Locate the cell with the specified text and output its (x, y) center coordinate. 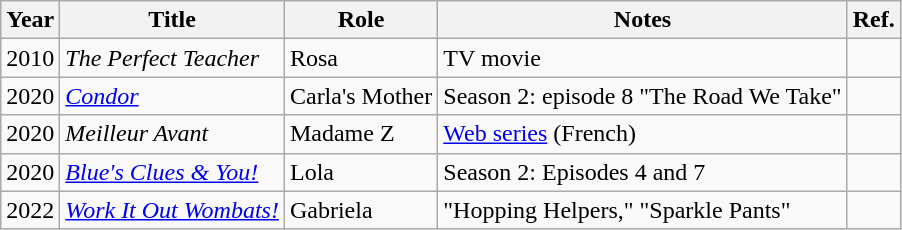
Season 2: episode 8 "The Road We Take" (642, 96)
Gabriela (360, 210)
Work It Out Wombats! (172, 210)
Lola (360, 172)
2010 (30, 58)
Notes (642, 20)
Role (360, 20)
The Perfect Teacher (172, 58)
Carla's Mother (360, 96)
Web series (French) (642, 134)
Season 2: Episodes 4 and 7 (642, 172)
Year (30, 20)
2022 (30, 210)
Meilleur Avant (172, 134)
Ref. (874, 20)
Madame Z (360, 134)
Title (172, 20)
Condor (172, 96)
TV movie (642, 58)
Rosa (360, 58)
"Hopping Helpers," "Sparkle Pants" (642, 210)
Blue's Clues & You! (172, 172)
